Identify which cell holds the provided text, then report its [x, y] central coordinate. 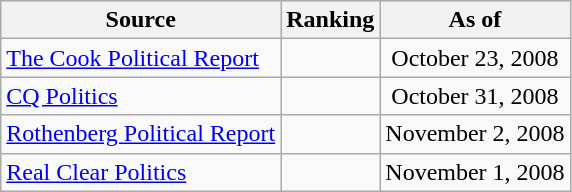
As of [475, 20]
Ranking [330, 20]
October 23, 2008 [475, 58]
The Cook Political Report [141, 58]
November 1, 2008 [475, 172]
Rothenberg Political Report [141, 134]
Real Clear Politics [141, 172]
October 31, 2008 [475, 96]
CQ Politics [141, 96]
November 2, 2008 [475, 134]
Source [141, 20]
